Pinpoint the cell where the given text exists, returning its (x, y) midpoint coordinate. 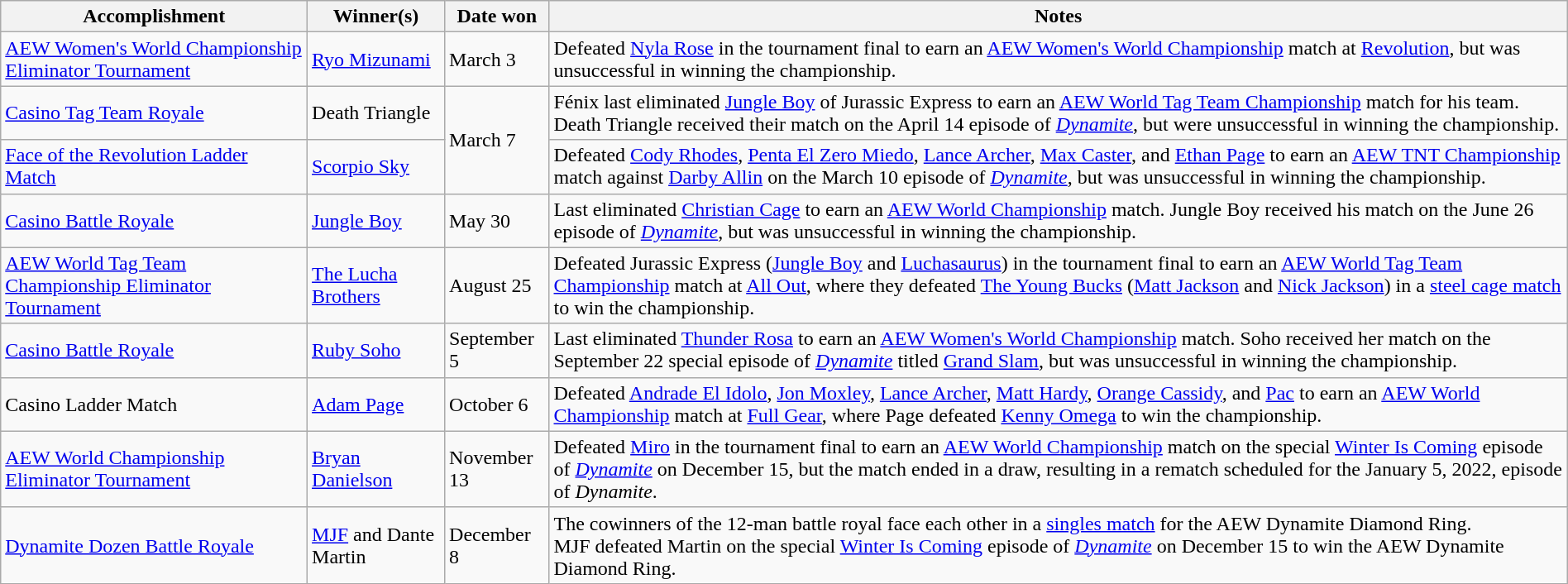
May 30 (497, 220)
Ruby Soho (376, 351)
Bryan Danielson (376, 469)
Winner(s) (376, 17)
December 8 (497, 545)
March 3 (497, 60)
AEW World Tag Team Championship Eliminator Tournament (154, 285)
Casino Ladder Match (154, 404)
Accomplishment (154, 17)
AEW World Championship Eliminator Tournament (154, 469)
Ryo Mizunami (376, 60)
AEW Women's World Championship Eliminator Tournament (154, 60)
October 6 (497, 404)
MJF and Dante Martin (376, 545)
Face of the Revolution Ladder Match (154, 167)
September 5 (497, 351)
Casino Tag Team Royale (154, 112)
Dynamite Dozen Battle Royale (154, 545)
Scorpio Sky (376, 167)
Adam Page (376, 404)
March 7 (497, 140)
Date won (497, 17)
August 25 (497, 285)
Death Triangle (376, 112)
The Lucha Brothers (376, 285)
Notes (1059, 17)
Jungle Boy (376, 220)
November 13 (497, 469)
